From the cell containing the given text, extract its center point as (x, y) coordinate. 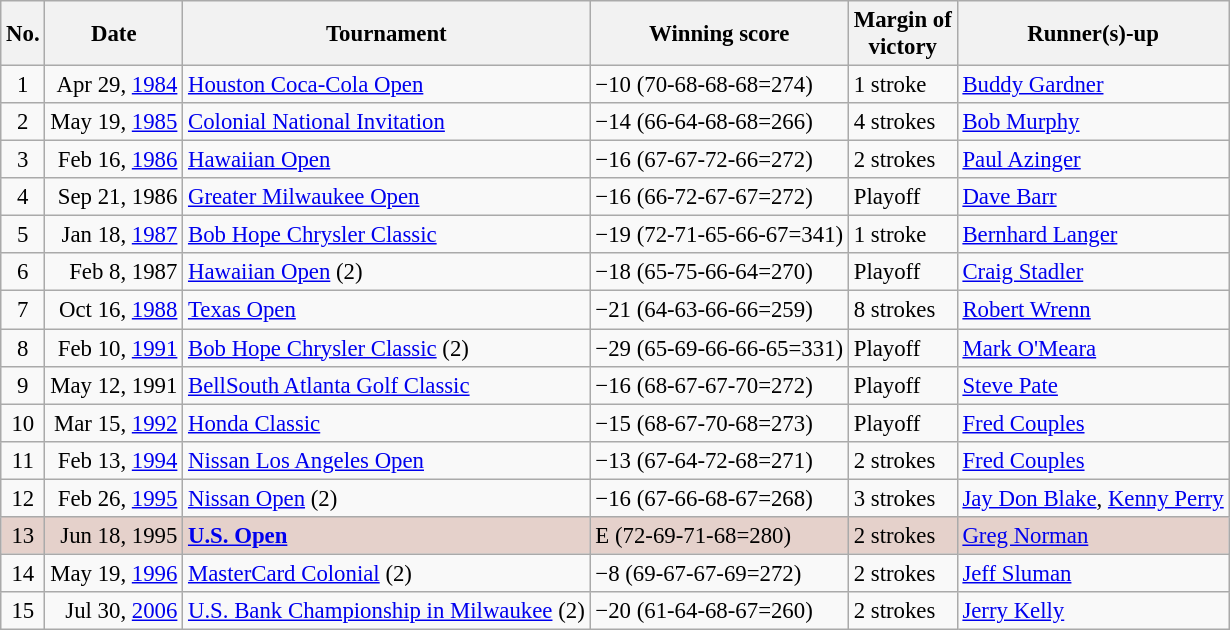
Mark O'Meara (1093, 348)
−20 (61-64-68-67=260) (719, 611)
Colonial National Invitation (386, 122)
Jun 18, 1995 (114, 536)
−13 (67-64-72-68=271) (719, 460)
Jeff Sluman (1093, 573)
−8 (69-67-67-69=272) (719, 573)
Tournament (386, 34)
Feb 16, 1986 (114, 160)
U.S. Bank Championship in Milwaukee (2) (386, 611)
Runner(s)-up (1093, 34)
−19 (72-71-65-66-67=341) (719, 235)
14 (23, 573)
9 (23, 385)
Feb 10, 1991 (114, 348)
E (72-69-71-68=280) (719, 536)
Houston Coca-Cola Open (386, 85)
3 (23, 160)
8 strokes (902, 310)
4 strokes (902, 122)
Buddy Gardner (1093, 85)
6 (23, 273)
Apr 29, 1984 (114, 85)
Bernhard Langer (1093, 235)
Bob Hope Chrysler Classic (386, 235)
Feb 8, 1987 (114, 273)
Nissan Open (2) (386, 498)
Hawaiian Open (2) (386, 273)
−16 (68-67-67-70=272) (719, 385)
Hawaiian Open (386, 160)
11 (23, 460)
Jerry Kelly (1093, 611)
4 (23, 197)
Jay Don Blake, Kenny Perry (1093, 498)
−18 (65-75-66-64=270) (719, 273)
−21 (64-63-66-66=259) (719, 310)
Jan 18, 1987 (114, 235)
Steve Pate (1093, 385)
Date (114, 34)
Nissan Los Angeles Open (386, 460)
MasterCard Colonial (2) (386, 573)
Margin ofvictory (902, 34)
1 (23, 85)
12 (23, 498)
−10 (70-68-68-68=274) (719, 85)
7 (23, 310)
Mar 15, 1992 (114, 423)
Robert Wrenn (1093, 310)
2 (23, 122)
U.S. Open (386, 536)
−15 (68-67-70-68=273) (719, 423)
−14 (66-64-68-68=266) (719, 122)
Greg Norman (1093, 536)
Bob Murphy (1093, 122)
15 (23, 611)
Craig Stadler (1093, 273)
5 (23, 235)
Texas Open (386, 310)
Bob Hope Chrysler Classic (2) (386, 348)
Honda Classic (386, 423)
10 (23, 423)
BellSouth Atlanta Golf Classic (386, 385)
May 19, 1985 (114, 122)
May 12, 1991 (114, 385)
−16 (67-67-72-66=272) (719, 160)
3 strokes (902, 498)
Dave Barr (1093, 197)
Feb 13, 1994 (114, 460)
Jul 30, 2006 (114, 611)
−16 (67-66-68-67=268) (719, 498)
May 19, 1996 (114, 573)
No. (23, 34)
Paul Azinger (1093, 160)
8 (23, 348)
−29 (65-69-66-66-65=331) (719, 348)
Winning score (719, 34)
Oct 16, 1988 (114, 310)
Greater Milwaukee Open (386, 197)
13 (23, 536)
Feb 26, 1995 (114, 498)
−16 (66-72-67-67=272) (719, 197)
Sep 21, 1986 (114, 197)
